From the cell containing the given text, extract its center point as (X, Y) coordinate. 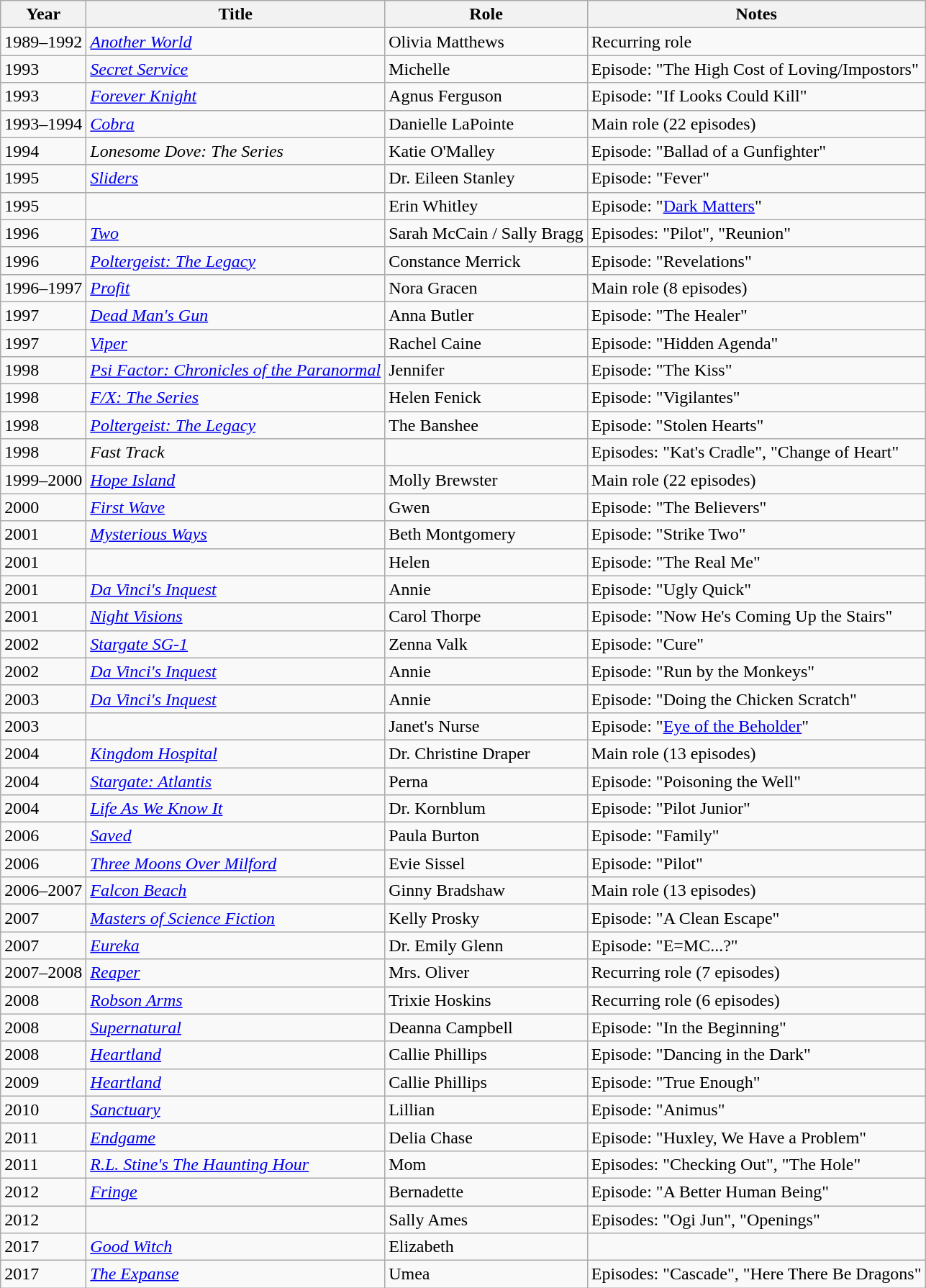
Year (43, 14)
Nora Gracen (486, 288)
Evie Sissel (486, 863)
Robson Arms (236, 1000)
Supernatural (236, 1028)
2009 (43, 1082)
Main role (8 episodes) (756, 288)
Lillian (486, 1110)
Stargate SG-1 (236, 644)
Life As We Know It (236, 809)
2006–2007 (43, 891)
Michelle (486, 69)
Good Witch (236, 1247)
Episode: "Huxley, We Have a Problem" (756, 1137)
Episode: "If Looks Could Kill" (756, 96)
Recurring role (756, 42)
Sarah McCain / Sally Bragg (486, 233)
Episode: "Strike Two" (756, 535)
Episode: "A Clean Escape" (756, 918)
Beth Montgomery (486, 535)
Carol Thorpe (486, 617)
Episode: "Vigilantes" (756, 398)
Paula Burton (486, 836)
Trixie Hoskins (486, 1000)
Mrs. Oliver (486, 973)
Episode: "E=MC...?" (756, 945)
Umea (486, 1274)
Episode: "Eye of the Beholder" (756, 726)
Erin Whitley (486, 206)
Episode: "Run by the Monkeys" (756, 671)
Episode: "Cure" (756, 644)
Mom (486, 1164)
Cobra (236, 124)
The Banshee (486, 425)
Episode: "The Healer" (756, 315)
Zenna Valk (486, 644)
Fast Track (236, 453)
Episode: "Doing the Chicken Scratch" (756, 699)
Endgame (236, 1137)
First Wave (236, 507)
1999–2000 (43, 480)
Another World (236, 42)
1993–1994 (43, 124)
Episode: "Pilot" (756, 863)
1994 (43, 151)
Episode: "The High Cost of Loving/Impostors" (756, 69)
Recurring role (7 episodes) (756, 973)
Forever Knight (236, 96)
Three Moons Over Milford (236, 863)
Profit (236, 288)
Notes (756, 14)
Episode: "Fever" (756, 178)
Dr. Eileen Stanley (486, 178)
Falcon Beach (236, 891)
Sally Ames (486, 1220)
Kelly Prosky (486, 918)
Mysterious Ways (236, 535)
Agnus Ferguson (486, 96)
Olivia Matthews (486, 42)
Stargate: Atlantis (236, 781)
Episodes: "Ogi Jun", "Openings" (756, 1220)
Psi Factor: Chronicles of the Paranormal (236, 371)
Episode: "Revelations" (756, 260)
2010 (43, 1110)
Episode: "Ballad of a Gunfighter" (756, 151)
The Expanse (236, 1274)
Deanna Campbell (486, 1028)
Bernadette (486, 1192)
Saved (236, 836)
Helen (486, 562)
Delia Chase (486, 1137)
Constance Merrick (486, 260)
Janet's Nurse (486, 726)
Episodes: "Cascade", "Here There Be Dragons" (756, 1274)
Ginny Bradshaw (486, 891)
Episode: "The Real Me" (756, 562)
Episode: "The Kiss" (756, 371)
Dr. Emily Glenn (486, 945)
Role (486, 14)
Dead Man's Gun (236, 315)
Episode: "In the Beginning" (756, 1028)
Kingdom Hospital (236, 753)
Recurring role (6 episodes) (756, 1000)
Episodes: "Checking Out", "The Hole" (756, 1164)
Anna Butler (486, 315)
Episodes: "Kat's Cradle", "Change of Heart" (756, 453)
Title (236, 14)
Fringe (236, 1192)
Perna (486, 781)
Rachel Caine (486, 343)
Danielle LaPointe (486, 124)
F/X: The Series (236, 398)
Episode: "Dancing in the Dark" (756, 1055)
Episode: "True Enough" (756, 1082)
Episode: "Pilot Junior" (756, 809)
Dr. Christine Draper (486, 753)
Episode: "Animus" (756, 1110)
Night Visions (236, 617)
Elizabeth (486, 1247)
2007–2008 (43, 973)
Two (236, 233)
Sliders (236, 178)
Reaper (236, 973)
Secret Service (236, 69)
R.L. Stine's The Haunting Hour (236, 1164)
Helen Fenick (486, 398)
Episode: "Hidden Agenda" (756, 343)
Lonesome Dove: The Series (236, 151)
Eureka (236, 945)
Episodes: "Pilot", "Reunion" (756, 233)
Episode: "The Believers" (756, 507)
1996–1997 (43, 288)
Katie O'Malley (486, 151)
Hope Island (236, 480)
Episode: "Ugly Quick" (756, 589)
2000 (43, 507)
1989–1992 (43, 42)
Jennifer (486, 371)
Sanctuary (236, 1110)
Episode: "Now He's Coming Up the Stairs" (756, 617)
Episode: "Dark Matters" (756, 206)
Dr. Kornblum (486, 809)
Molly Brewster (486, 480)
Episode: "Family" (756, 836)
Masters of Science Fiction (236, 918)
Episode: "A Better Human Being" (756, 1192)
Episode: "Stolen Hearts" (756, 425)
Episode: "Poisoning the Well" (756, 781)
Gwen (486, 507)
Viper (236, 343)
